Scan for the cell matching the given text and deliver its [X, Y] coordinate at center. 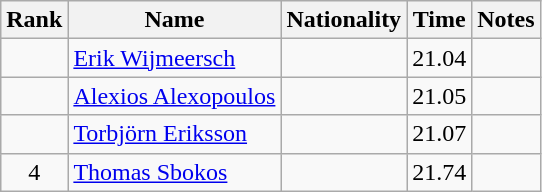
4 [34, 172]
Notes [506, 20]
Thomas Sbokos [174, 172]
Alexios Alexopoulos [174, 96]
Time [440, 20]
Rank [34, 20]
Nationality [344, 20]
21.74 [440, 172]
21.05 [440, 96]
Erik Wijmeersch [174, 58]
Torbjörn Eriksson [174, 134]
21.07 [440, 134]
21.04 [440, 58]
Name [174, 20]
